From the cell containing the given text, extract its center point as (X, Y) coordinate. 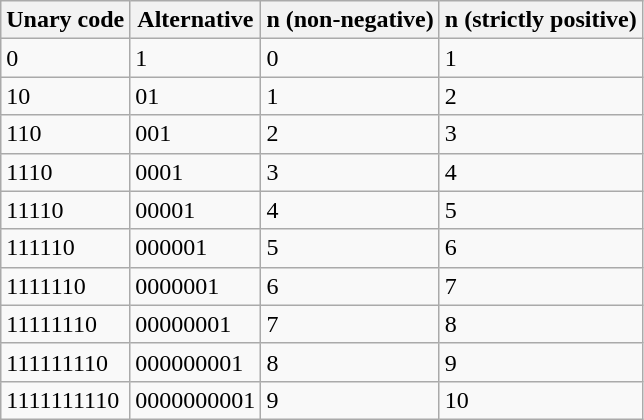
111110 (66, 248)
000000001 (196, 362)
00001 (196, 210)
Alternative (196, 20)
0001 (196, 172)
1110 (66, 172)
n (non-negative) (350, 20)
Unary code (66, 20)
11110 (66, 210)
111111110 (66, 362)
00000001 (196, 324)
1111111110 (66, 400)
01 (196, 96)
110 (66, 134)
0000000001 (196, 400)
000001 (196, 248)
1111110 (66, 286)
0000001 (196, 286)
11111110 (66, 324)
001 (196, 134)
n (strictly positive) (540, 20)
